Return the [x, y] coordinate for the center point of the cell that contains the specified text.  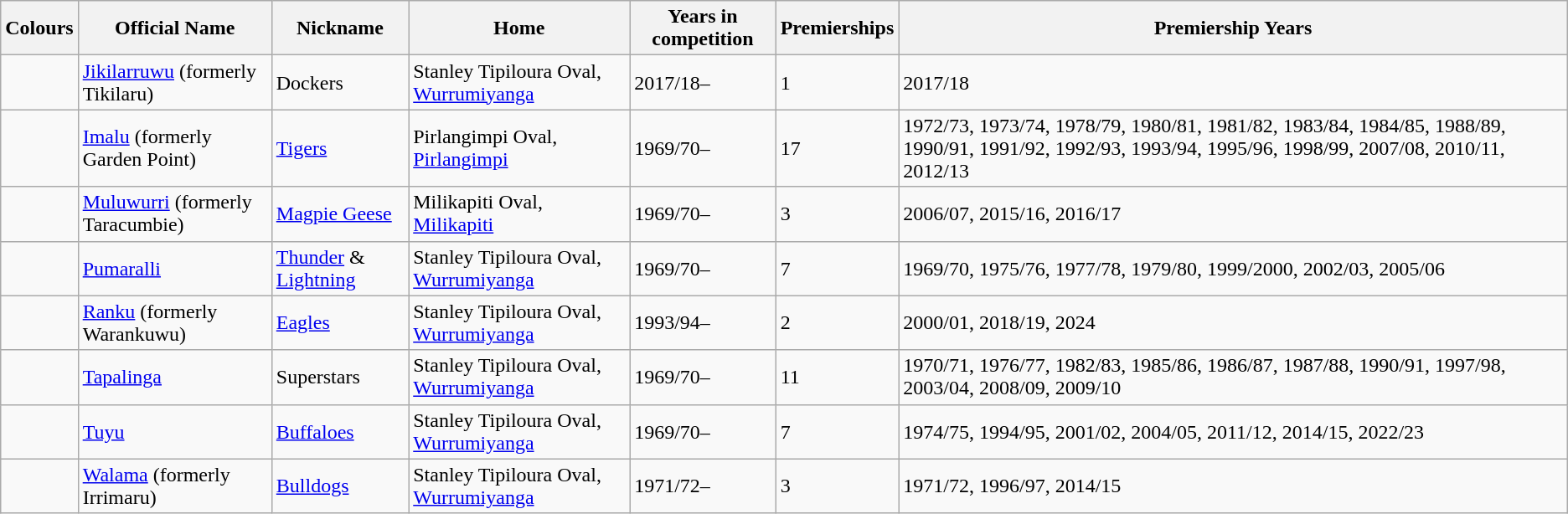
1971/72, 1996/97, 2014/15 [1233, 486]
Superstars [340, 377]
Colours [39, 28]
Years in competition [703, 28]
Bulldogs [340, 486]
Tuyu [174, 432]
17 [838, 148]
1993/94– [703, 323]
Eagles [340, 323]
Walama (formerly Irrimaru) [174, 486]
Official Name [174, 28]
11 [838, 377]
Premierships [838, 28]
1974/75, 1994/95, 2001/02, 2004/05, 2011/12, 2014/15, 2022/23 [1233, 432]
Dockers [340, 82]
Jikilarruwu (formerly Tikilaru) [174, 82]
2 [838, 323]
1970/71, 1976/77, 1982/83, 1985/86, 1986/87, 1987/88, 1990/91, 1997/98, 2003/04, 2008/09, 2009/10 [1233, 377]
2000/01, 2018/19, 2024 [1233, 323]
1969/70, 1975/76, 1977/78, 1979/80, 1999/2000, 2002/03, 2005/06 [1233, 268]
Pumaralli [174, 268]
2017/18 [1233, 82]
1 [838, 82]
Muluwurri (formerly Taracumbie) [174, 214]
2006/07, 2015/16, 2016/17 [1233, 214]
Imalu (formerly Garden Point) [174, 148]
Buffaloes [340, 432]
Home [519, 28]
Pirlangimpi Oval, Pirlangimpi [519, 148]
Thunder & Lightning [340, 268]
Milikapiti Oval, Milikapiti [519, 214]
Premiership Years [1233, 28]
Tigers [340, 148]
Tapalinga [174, 377]
1971/72– [703, 486]
Ranku (formerly Warankuwu) [174, 323]
Nickname [340, 28]
2017/18– [703, 82]
Magpie Geese [340, 214]
